Return the (x, y) coordinate for the center point of the cell that contains the specified text.  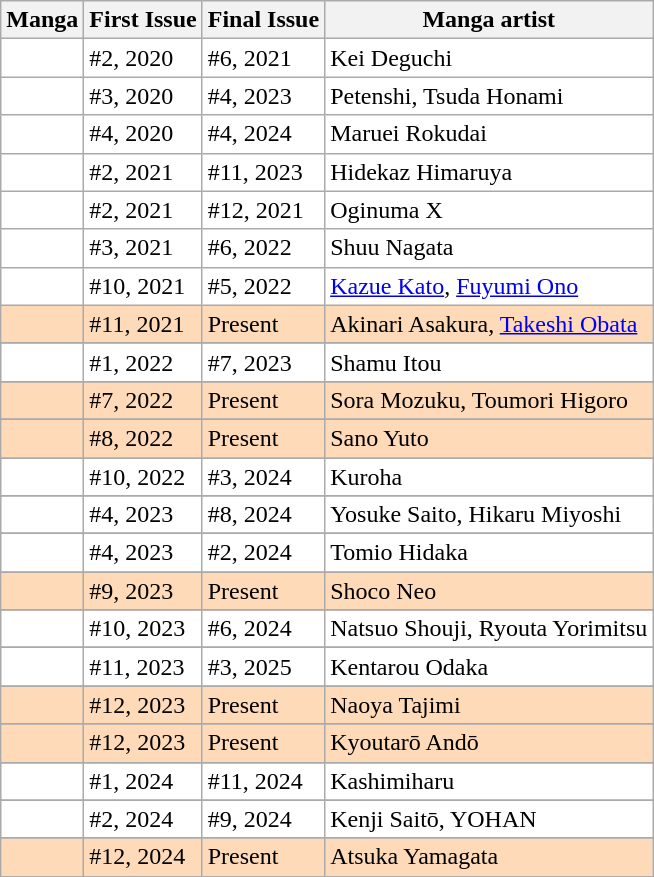
Kazue Kato, Fuyumi Ono (489, 286)
#4, 2024 (263, 134)
Shamu Itou (489, 362)
#12, 2021 (263, 210)
Oginuma X (489, 210)
Natsuo Shouji, Ryouta Yorimitsu (489, 629)
Hidekaz Himaruya (489, 172)
#3, 2020 (143, 96)
Petenshi, Tsuda Honami (489, 96)
#9, 2023 (143, 591)
#10, 2023 (143, 629)
#8, 2024 (263, 515)
#7, 2023 (263, 362)
#6, 2021 (263, 58)
#12, 2024 (143, 857)
Akinari Asakura, Takeshi Obata (489, 324)
#6, 2024 (263, 629)
Shoco Neo (489, 591)
#5, 2022 (263, 286)
Manga (42, 20)
Kuroha (489, 477)
#6, 2022 (263, 248)
#11, 2021 (143, 324)
Shuu Nagata (489, 248)
Manga artist (489, 20)
Kenji Saitō, YOHAN (489, 819)
Tomio Hidaka (489, 553)
#10, 2021 (143, 286)
#4, 2020 (143, 134)
First Issue (143, 20)
Kentarou Odaka (489, 667)
#3, 2025 (263, 667)
Maruei Rokudai (489, 134)
#7, 2022 (143, 400)
#3, 2024 (263, 477)
#8, 2022 (143, 438)
#2, 2020 (143, 58)
Kashimiharu (489, 781)
#10, 2022 (143, 477)
#9, 2024 (263, 819)
Sora Mozuku, Toumori Higoro (489, 400)
Kyoutarō Andō (489, 743)
Sano Yuto (489, 438)
#3, 2021 (143, 248)
#1, 2022 (143, 362)
Atsuka Yamagata (489, 857)
Naoya Tajimi (489, 705)
#11, 2024 (263, 781)
Final Issue (263, 20)
#1, 2024 (143, 781)
Kei Deguchi (489, 58)
Yosuke Saito, Hikaru Miyoshi (489, 515)
